Return [x, y] of the center of cell containing provided text 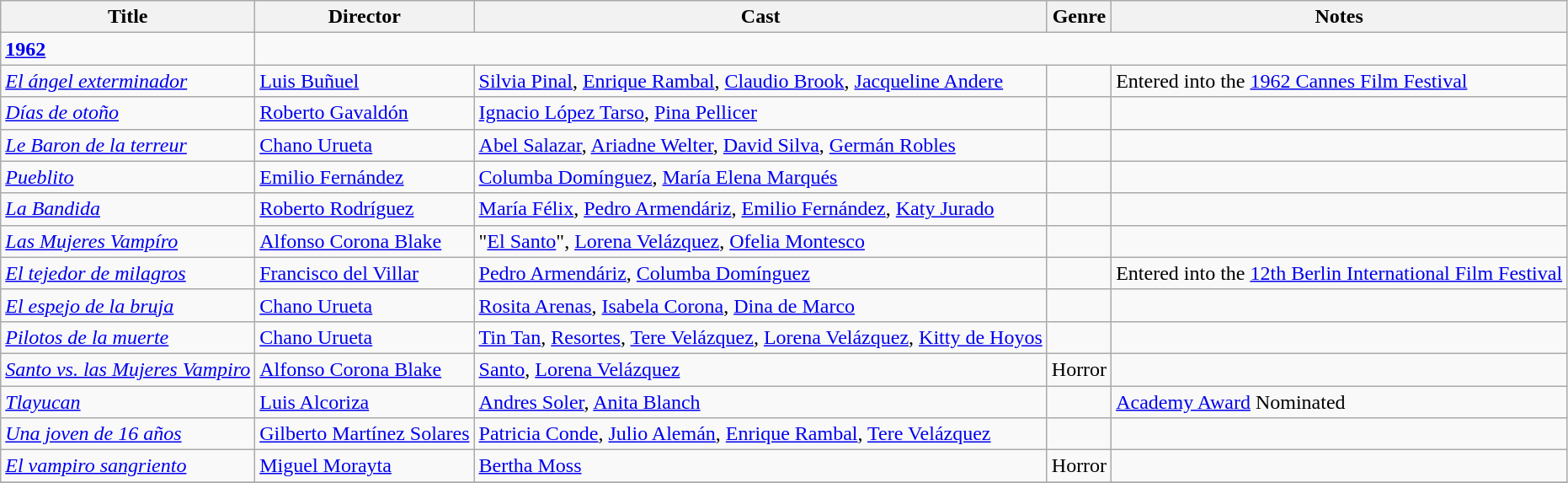
Le Baron de la terreur [128, 145]
Luis Buñuel [365, 81]
Silvia Pinal, Enrique Rambal, Claudio Brook, Jacqueline Andere [760, 81]
Gilberto Martínez Solares [365, 434]
Las Mujeres Vampíro [128, 241]
El vampiro sangriento [128, 466]
Title [128, 17]
Academy Award Nominated [1339, 402]
Abel Salazar, Ariadne Welter, David Silva, Germán Robles [760, 145]
La Bandida [128, 209]
"El Santo", Lorena Velázquez, Ofelia Montesco [760, 241]
Columba Domínguez, María Elena Marqués [760, 177]
Pilotos de la muerte [128, 337]
María Félix, Pedro Armendáriz, Emilio Fernández, Katy Jurado [760, 209]
Ignacio López Tarso, Pina Pellicer [760, 113]
Pedro Armendáriz, Columba Domínguez [760, 273]
Santo, Lorena Velázquez [760, 369]
Una joven de 16 años [128, 434]
Miguel Morayta [365, 466]
Tin Tan, Resortes, Tere Velázquez, Lorena Velázquez, Kitty de Hoyos [760, 337]
1962 [128, 49]
Roberto Rodríguez [365, 209]
Entered into the 1962 Cannes Film Festival [1339, 81]
Director [365, 17]
Días de otoño [128, 113]
Rosita Arenas, Isabela Corona, Dina de Marco [760, 305]
Roberto Gavaldón [365, 113]
El tejedor de milagros [128, 273]
Notes [1339, 17]
Luis Alcoriza [365, 402]
Patricia Conde, Julio Alemán, Enrique Rambal, Tere Velázquez [760, 434]
Cast [760, 17]
Emilio Fernández [365, 177]
Entered into the 12th Berlin International Film Festival [1339, 273]
Bertha Moss [760, 466]
Genre [1079, 17]
El ángel exterminador [128, 81]
Santo vs. las Mujeres Vampiro [128, 369]
Pueblito [128, 177]
Francisco del Villar [365, 273]
Tlayucan [128, 402]
El espejo de la bruja [128, 305]
Andres Soler, Anita Blanch [760, 402]
